Pinpoint the cell where the given text exists, returning its [x, y] midpoint coordinate. 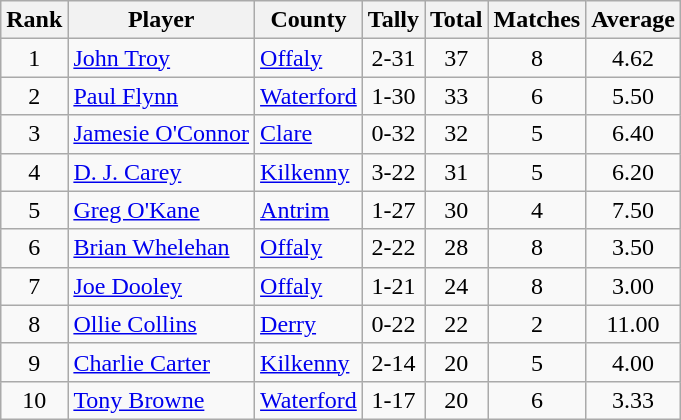
Player [162, 20]
24 [456, 286]
22 [456, 324]
3.00 [634, 286]
7 [34, 286]
1 [34, 58]
9 [34, 362]
32 [456, 134]
5.50 [634, 96]
37 [456, 58]
Total [456, 20]
6.40 [634, 134]
Antrim [309, 210]
31 [456, 172]
30 [456, 210]
Average [634, 20]
Charlie Carter [162, 362]
1-21 [393, 286]
2-14 [393, 362]
Clare [309, 134]
Brian Whelehan [162, 248]
Jamesie O'Connor [162, 134]
Derry [309, 324]
10 [34, 400]
Rank [34, 20]
3.33 [634, 400]
Paul Flynn [162, 96]
4.00 [634, 362]
Ollie Collins [162, 324]
11.00 [634, 324]
0-22 [393, 324]
3-22 [393, 172]
Greg O'Kane [162, 210]
Joe Dooley [162, 286]
0-32 [393, 134]
1-27 [393, 210]
7.50 [634, 210]
28 [456, 248]
2-22 [393, 248]
4.62 [634, 58]
Tally [393, 20]
1-30 [393, 96]
County [309, 20]
Tony Browne [162, 400]
6.20 [634, 172]
33 [456, 96]
3 [34, 134]
3.50 [634, 248]
1-17 [393, 400]
D. J. Carey [162, 172]
Matches [537, 20]
2-31 [393, 58]
John Troy [162, 58]
